Return the (X, Y) coordinate for the center point of the cell that contains the specified text.  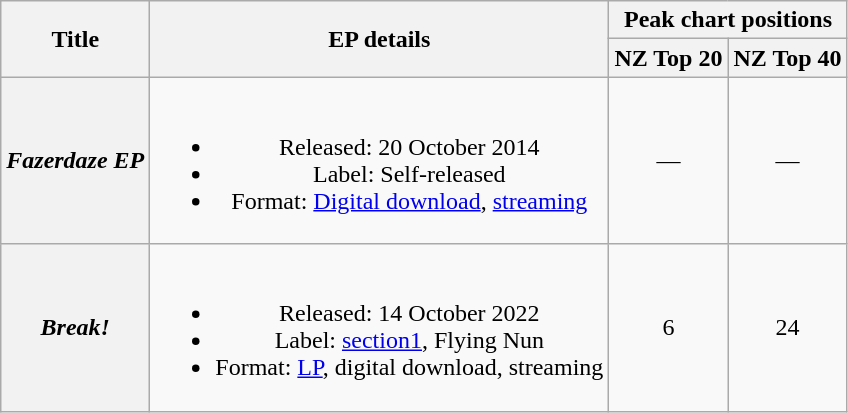
6 (668, 328)
NZ Top 40 (788, 58)
24 (788, 328)
Peak chart positions (728, 20)
Released: 14 October 2022Label: section1, Flying NunFormat: LP, digital download, streaming (380, 328)
EP details (380, 39)
Released: 20 October 2014Label: Self-releasedFormat: Digital download, streaming (380, 160)
Title (76, 39)
Break! (76, 328)
NZ Top 20 (668, 58)
Fazerdaze EP (76, 160)
